Return (x, y) of the center of cell containing provided text 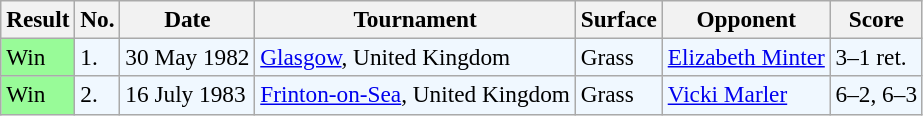
Result (38, 19)
30 May 1982 (188, 57)
Date (188, 19)
16 July 1983 (188, 95)
Opponent (746, 19)
2. (98, 95)
Vicki Marler (746, 95)
Elizabeth Minter (746, 57)
Surface (618, 19)
Glasgow, United Kingdom (415, 57)
1. (98, 57)
Tournament (415, 19)
3–1 ret. (876, 57)
No. (98, 19)
Score (876, 19)
6–2, 6–3 (876, 95)
Frinton-on-Sea, United Kingdom (415, 95)
